Identify which cell holds the provided text, then report its (X, Y) central coordinate. 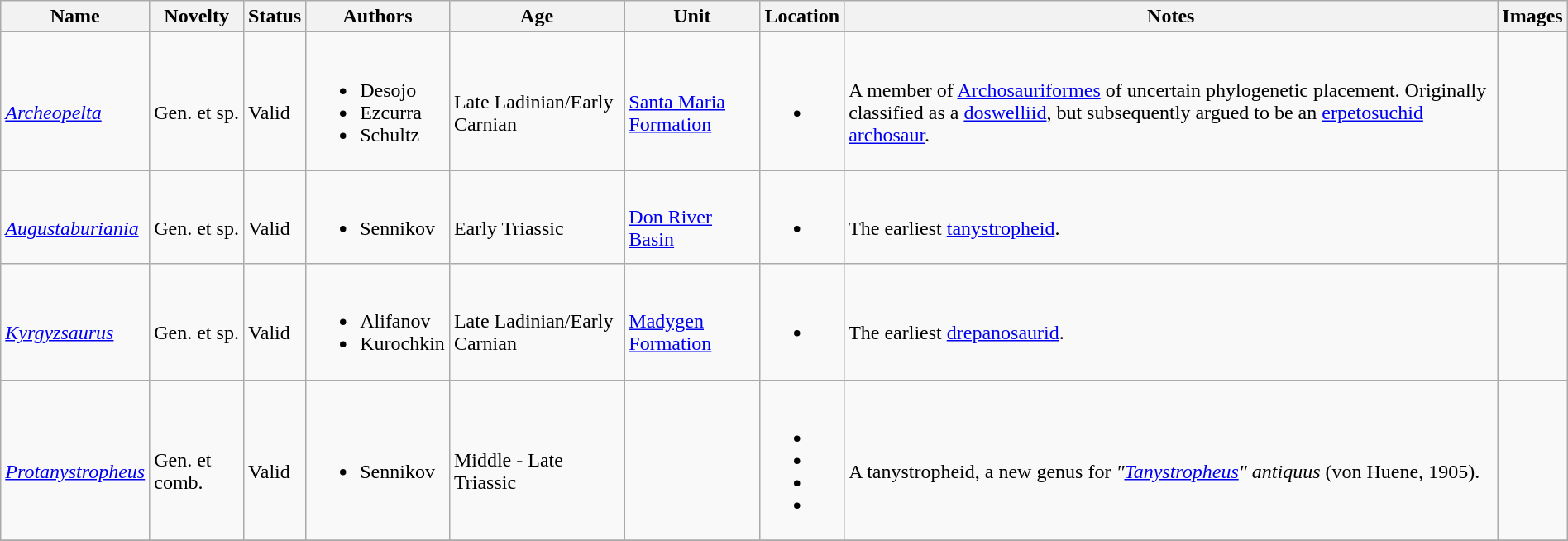
Images (1532, 17)
Archeopelta (75, 101)
Age (536, 17)
Name (75, 17)
Gen. et comb. (197, 460)
DesojoEzcurraSchultz (378, 101)
Augustaburiania (75, 217)
Early Triassic (536, 217)
Don River Basin (692, 217)
AlifanovKurochkin (378, 322)
Authors (378, 17)
Novelty (197, 17)
Status (275, 17)
Santa Maria Formation (692, 101)
The earliest tanystropheid. (1171, 217)
A tanystropheid, a new genus for "Tanystropheus" antiquus (von Huene, 1905). (1171, 460)
Kyrgyzsaurus (75, 322)
Unit (692, 17)
Notes (1171, 17)
Location (802, 17)
Madygen Formation (692, 322)
Protanystropheus (75, 460)
Middle - Late Triassic (536, 460)
The earliest drepanosaurid. (1171, 322)
